Identify which cell holds the provided text, then report its (X, Y) central coordinate. 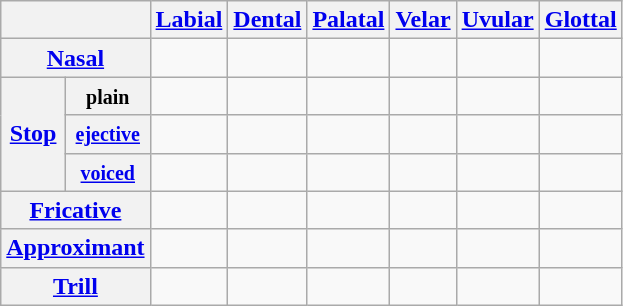
Glottal (580, 20)
Dental (268, 20)
Nasal (76, 58)
Uvular (498, 20)
Approximant (76, 248)
Labial (189, 20)
plain (108, 96)
Velar (423, 20)
Fricative (76, 210)
ejective (108, 134)
Stop (34, 134)
Palatal (348, 20)
voiced (108, 172)
Trill (76, 286)
